Output the [X, Y] coordinate of the center of the cell containing the given text.  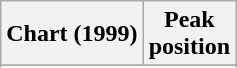
Chart (1999) [72, 34]
Peak position [189, 34]
